Identify which cell holds the provided text, then report its (x, y) central coordinate. 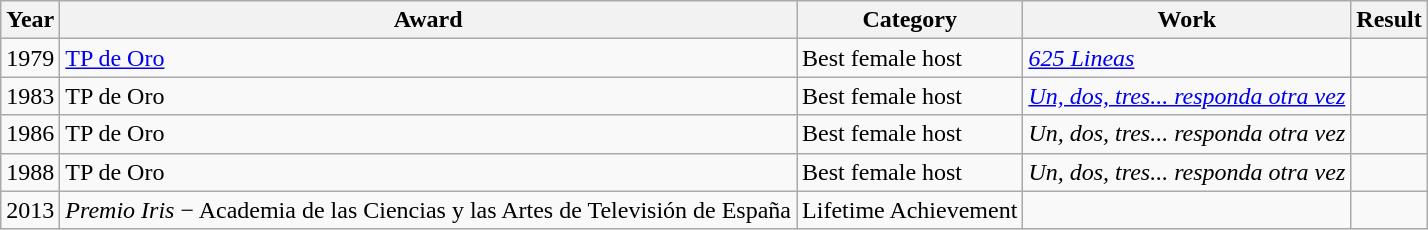
Year (30, 20)
Work (1187, 20)
Result (1389, 20)
Lifetime Achievement (910, 210)
Premio Iris − Academia de las Ciencias y las Artes de Televisión de España (428, 210)
Award (428, 20)
625 Lineas (1187, 58)
1983 (30, 96)
Category (910, 20)
2013 (30, 210)
1988 (30, 172)
1986 (30, 134)
1979 (30, 58)
